Capture the cell that displays the provided text and extract its [x, y] central coordinate. 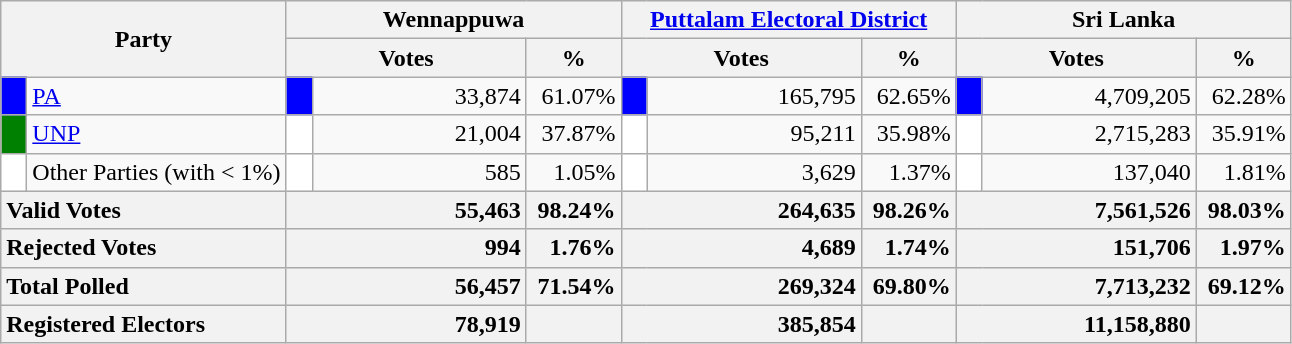
95,211 [754, 134]
1.76% [574, 248]
1.05% [574, 172]
264,635 [741, 210]
269,324 [741, 286]
385,854 [741, 324]
4,689 [741, 248]
56,457 [406, 286]
11,158,880 [1076, 324]
994 [406, 248]
585 [419, 172]
4,709,205 [1089, 96]
2,715,283 [1089, 134]
Puttalam Electoral District [788, 20]
Valid Votes [144, 210]
37.87% [574, 134]
Registered Electors [144, 324]
3,629 [754, 172]
98.24% [574, 210]
Wennappuwa [454, 20]
1.37% [908, 172]
151,706 [1076, 248]
98.03% [1244, 210]
98.26% [908, 210]
Total Polled [144, 286]
Party [144, 39]
1.74% [908, 248]
78,919 [406, 324]
35.98% [908, 134]
69.12% [1244, 286]
PA [156, 96]
62.65% [908, 96]
35.91% [1244, 134]
Rejected Votes [144, 248]
33,874 [419, 96]
7,561,526 [1076, 210]
Sri Lanka [1124, 20]
Other Parties (with < 1%) [156, 172]
21,004 [419, 134]
137,040 [1089, 172]
71.54% [574, 286]
UNP [156, 134]
1.97% [1244, 248]
69.80% [908, 286]
7,713,232 [1076, 286]
55,463 [406, 210]
62.28% [1244, 96]
165,795 [754, 96]
1.81% [1244, 172]
61.07% [574, 96]
